Provide the (x, y) coordinate of the cell's center where the given text is located.  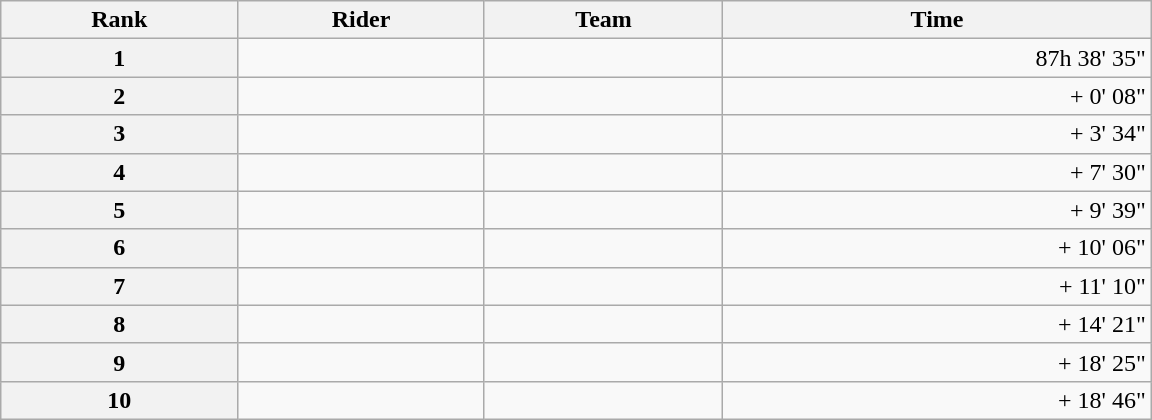
Rank (120, 20)
9 (120, 362)
7 (120, 286)
Time (937, 20)
+ 18' 46" (937, 400)
+ 10' 06" (937, 248)
+ 3' 34" (937, 134)
+ 14' 21" (937, 324)
+ 18' 25" (937, 362)
2 (120, 96)
+ 0' 08" (937, 96)
10 (120, 400)
8 (120, 324)
1 (120, 58)
+ 7' 30" (937, 172)
Rider (361, 20)
87h 38' 35" (937, 58)
3 (120, 134)
5 (120, 210)
4 (120, 172)
Team (604, 20)
6 (120, 248)
+ 9' 39" (937, 210)
+ 11' 10" (937, 286)
